Return the (X, Y) coordinate for the center point of the cell that contains the specified text.  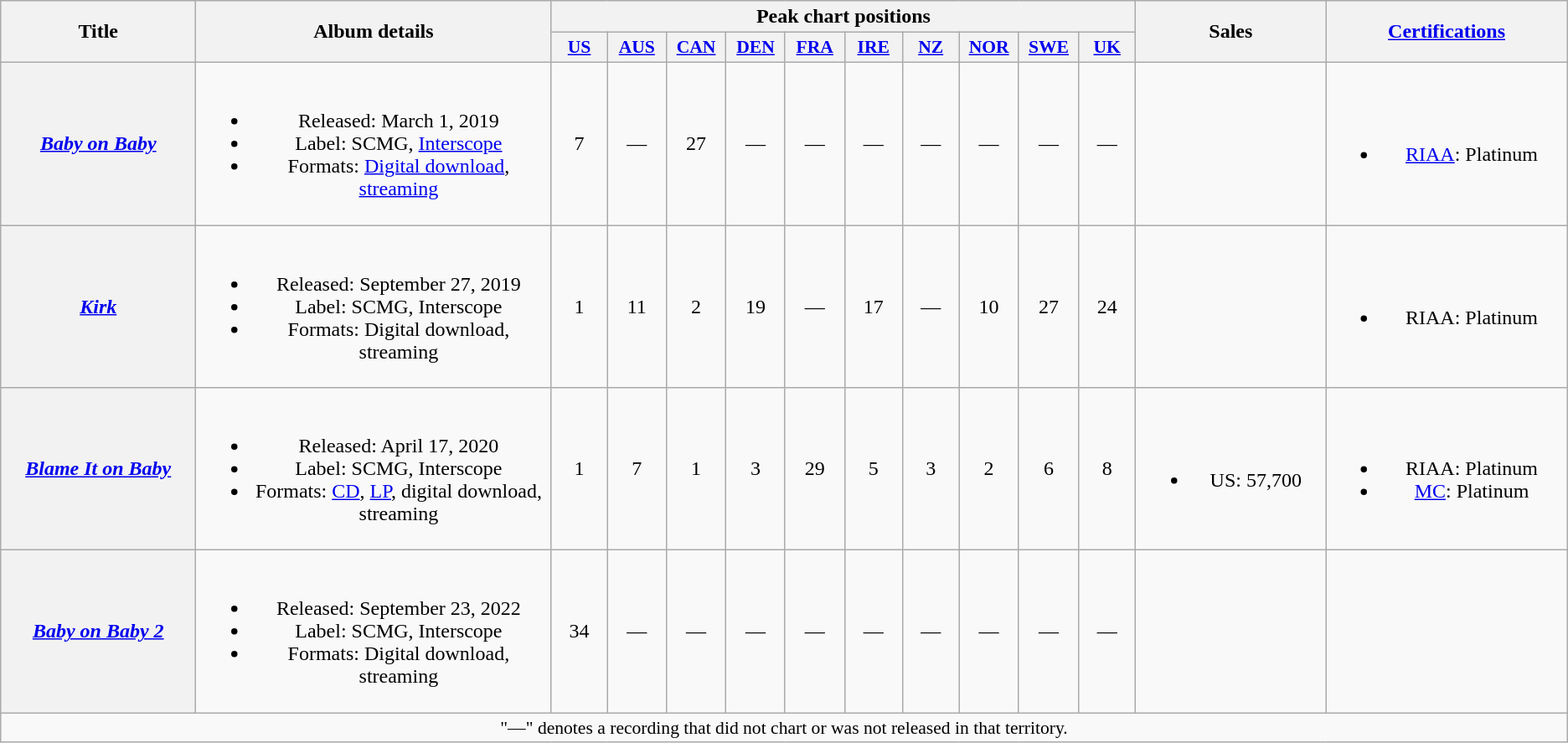
US: 57,700 (1231, 469)
6 (1049, 469)
Released: September 27, 2019Label: SCMG, InterscopeFormats: Digital download, streaming (374, 306)
Certifications (1447, 32)
Sales (1231, 32)
NOR (988, 48)
US (580, 48)
CAN (695, 48)
8 (1107, 469)
10 (988, 306)
FRA (814, 48)
34 (580, 632)
11 (637, 306)
5 (873, 469)
24 (1107, 306)
29 (814, 469)
UK (1107, 48)
Peak chart positions (843, 17)
"—" denotes a recording that did not chart or was not released in that territory. (784, 728)
Baby on Baby 2 (99, 632)
NZ (931, 48)
Title (99, 32)
19 (756, 306)
Released: March 1, 2019Label: SCMG, InterscopeFormats: Digital download, streaming (374, 143)
DEN (756, 48)
Released: September 23, 2022Label: SCMG, InterscopeFormats: Digital download, streaming (374, 632)
Kirk (99, 306)
RIAA: PlatinumMC: Platinum (1447, 469)
Released: April 17, 2020Label: SCMG, InterscopeFormats: CD, LP, digital download, streaming (374, 469)
SWE (1049, 48)
IRE (873, 48)
AUS (637, 48)
Blame It on Baby (99, 469)
Album details (374, 32)
17 (873, 306)
Baby on Baby (99, 143)
